Detect which cell encompasses the target text, then output its (X, Y) center coordinate. 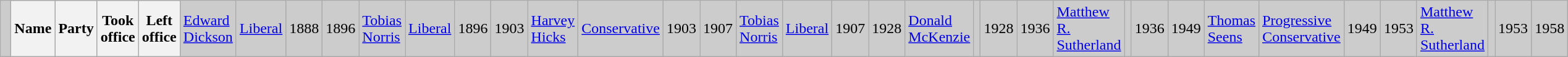
Edward Dickson (208, 29)
Left office (159, 29)
Thomas Seens (1231, 29)
Harvey Hicks (553, 29)
Progressive Conservative (1302, 29)
Conservative (621, 29)
Name (33, 29)
Party (76, 29)
Took office (117, 29)
1888 (304, 29)
Donald McKenzie (939, 29)
1958 (1549, 29)
